From the cell containing the given text, extract its center point as [X, Y] coordinate. 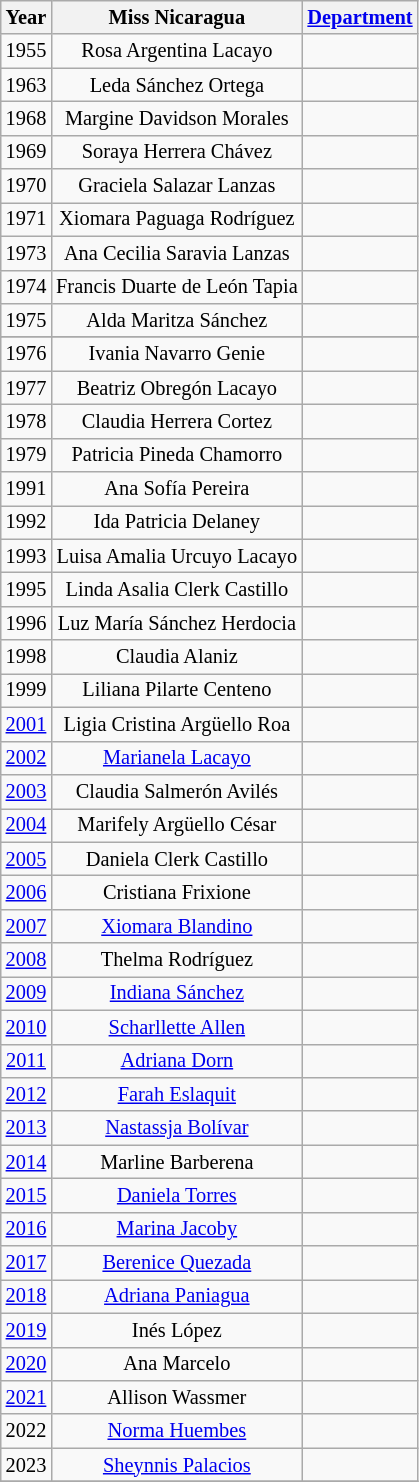
Margine Davidson Morales [176, 118]
Year [26, 17]
1998 [26, 657]
Leda Sánchez Ortega [176, 85]
2008 [26, 960]
1978 [26, 421]
2011 [26, 1061]
2017 [26, 1263]
Rosa Argentina Lacayo [176, 51]
Ivania Navarro Genie [176, 354]
Daniela Torres [176, 1195]
2022 [26, 1431]
1969 [26, 152]
2015 [26, 1195]
2023 [26, 1465]
1963 [26, 85]
2006 [26, 892]
1970 [26, 186]
Marianela Lacayo [176, 758]
2020 [26, 1364]
2013 [26, 1128]
1974 [26, 287]
Daniela Clerk Castillo [176, 859]
1968 [26, 118]
Sheynnis Palacios [176, 1465]
Ana Sofía Pereira [176, 489]
1975 [26, 320]
1999 [26, 690]
Luisa Amalia Urcuyo Lacayo [176, 556]
1995 [26, 589]
Liliana Pilarte Centeno [176, 690]
2010 [26, 1027]
Claudia Alaniz [176, 657]
Luz María Sánchez Herdocia [176, 623]
Linda Asalia Clerk Castillo [176, 589]
Adriana Dorn [176, 1061]
Miss Nicaragua [176, 17]
2002 [26, 758]
2018 [26, 1296]
Indiana Sánchez [176, 993]
Marifely Argüello César [176, 825]
2012 [26, 1094]
1993 [26, 556]
2007 [26, 926]
Graciela Salazar Lanzas [176, 186]
Inés López [176, 1330]
1992 [26, 522]
1977 [26, 388]
1996 [26, 623]
2019 [26, 1330]
Ida Patricia Delaney [176, 522]
Claudia Herrera Cortez [176, 421]
1973 [26, 253]
Thelma Rodríguez [176, 960]
Marina Jacoby [176, 1229]
2014 [26, 1162]
2005 [26, 859]
2016 [26, 1229]
Allison Wassmer [176, 1397]
Francis Duarte de León Tapia [176, 287]
Marline Barberena [176, 1162]
1955 [26, 51]
Berenice Quezada [176, 1263]
Beatriz Obregón Lacayo [176, 388]
1971 [26, 219]
Norma Huembes [176, 1431]
Soraya Herrera Chávez [176, 152]
Alda Maritza Sánchez [176, 320]
1979 [26, 455]
Claudia Salmerón Avilés [176, 791]
Adriana Paniagua [176, 1296]
Patricia Pineda Chamorro [176, 455]
Xiomara Blandino [176, 926]
2004 [26, 825]
1976 [26, 354]
Xiomara Paguaga Rodríguez [176, 219]
Cristiana Frixione [176, 892]
Ana Marcelo [176, 1364]
1991 [26, 489]
Nastassja Bolívar [176, 1128]
Scharllette Allen [176, 1027]
2009 [26, 993]
Ligia Cristina Argüello Roa [176, 724]
2003 [26, 791]
2001 [26, 724]
Farah Eslaquit [176, 1094]
Department [360, 17]
2021 [26, 1397]
Ana Cecilia Saravia Lanzas [176, 253]
